Return the [X, Y] coordinate for the center point of the cell that contains the specified text.  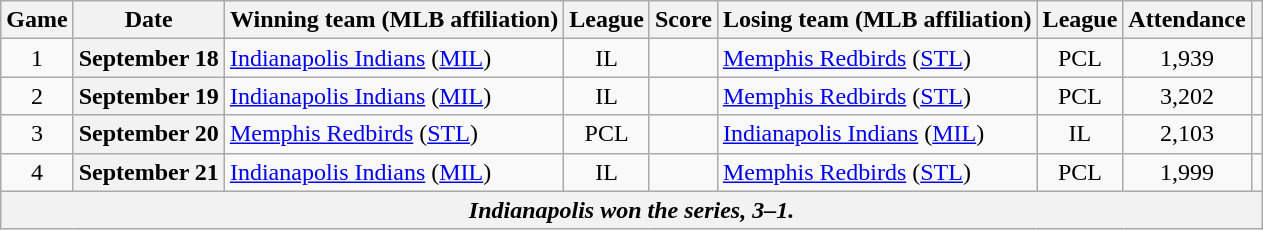
Date [148, 20]
September 21 [148, 172]
Winning team (MLB affiliation) [394, 20]
September 19 [148, 96]
Indianapolis won the series, 3–1. [632, 210]
1,939 [1187, 58]
1,999 [1187, 172]
Score [683, 20]
Losing team (MLB affiliation) [877, 20]
September 18 [148, 58]
2 [37, 96]
2,103 [1187, 134]
1 [37, 58]
3,202 [1187, 96]
September 20 [148, 134]
3 [37, 134]
Game [37, 20]
4 [37, 172]
Attendance [1187, 20]
